Output the (X, Y) coordinate of the center of the cell containing the given text.  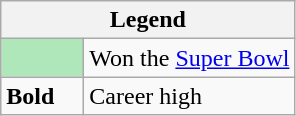
Bold (42, 96)
Legend (148, 20)
Career high (190, 96)
Won the Super Bowl (190, 58)
